Find where the given text appears and provide that cell's center as [x, y] coordinate. 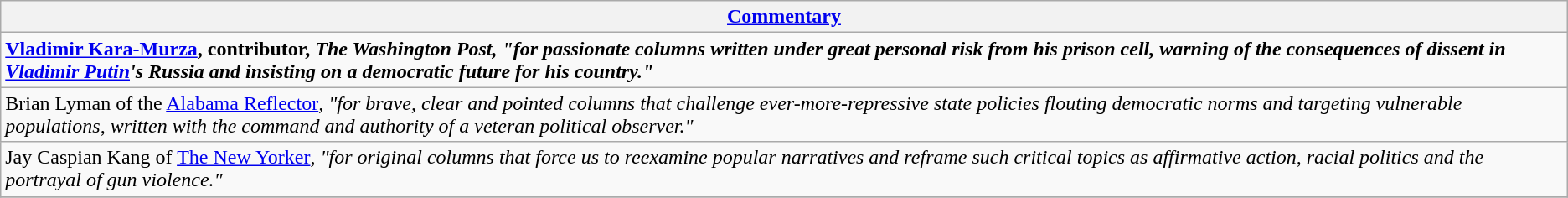
Commentary [784, 17]
